Return the [x, y] coordinate for the center point of the cell that contains the specified text.  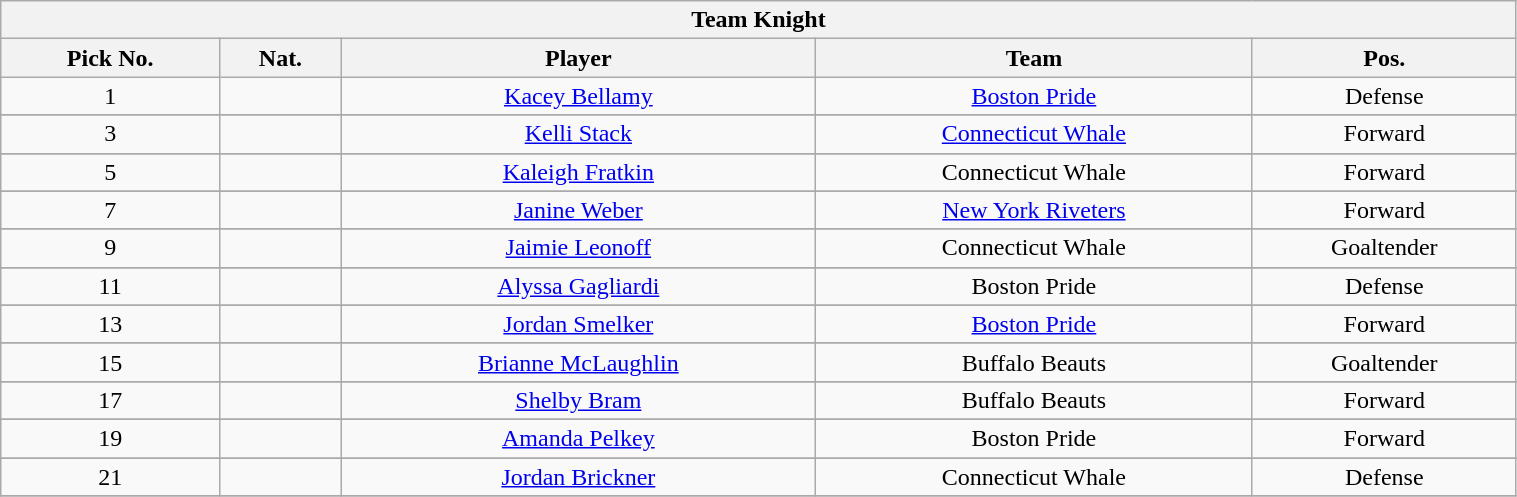
Pos. [1384, 58]
Jordan Brickner [578, 477]
Jordan Smelker [578, 324]
Player [578, 58]
Alyssa Gagliardi [578, 286]
Jaimie Leonoff [578, 248]
Nat. [281, 58]
9 [110, 248]
7 [110, 210]
3 [110, 134]
Kaleigh Fratkin [578, 172]
17 [110, 400]
Janine Weber [578, 210]
11 [110, 286]
New York Riveters [1034, 210]
15 [110, 362]
Kelli Stack [578, 134]
Kacey Bellamy [578, 96]
Shelby Bram [578, 400]
21 [110, 477]
19 [110, 438]
5 [110, 172]
Team [1034, 58]
Brianne McLaughlin [578, 362]
Pick No. [110, 58]
Team Knight [758, 20]
1 [110, 96]
Amanda Pelkey [578, 438]
13 [110, 324]
